Scan for the cell matching the given text and deliver its (x, y) coordinate at center. 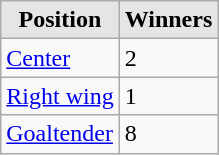
Winners (168, 20)
Goaltender (60, 134)
8 (168, 134)
Position (60, 20)
1 (168, 96)
Right wing (60, 96)
2 (168, 58)
Center (60, 58)
